Return (X, Y) of the center of cell containing provided text 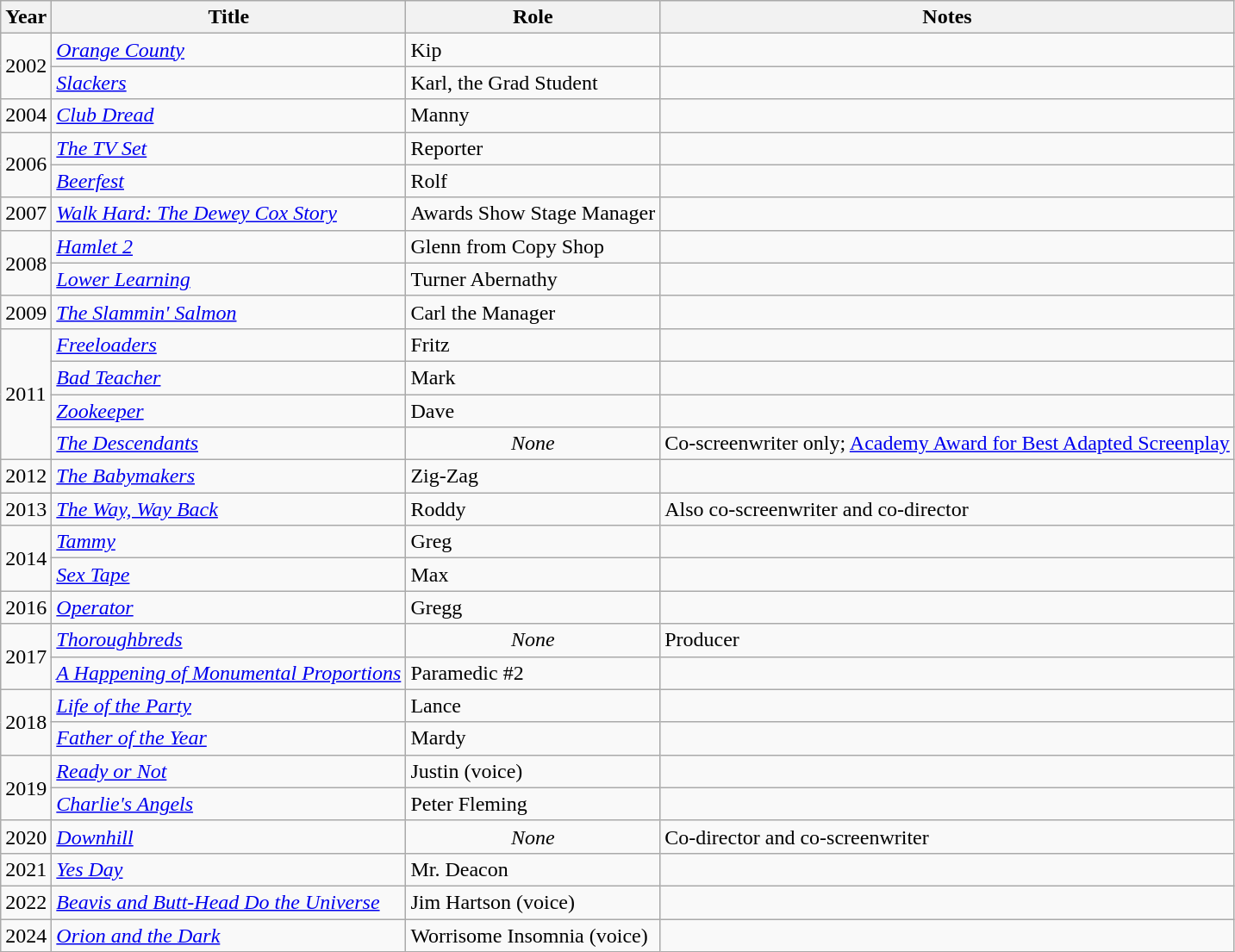
Zookeeper (229, 411)
2004 (26, 115)
2024 (26, 935)
2014 (26, 558)
Title (229, 17)
Sex Tape (229, 575)
Mardy (533, 738)
Mark (533, 377)
Peter Fleming (533, 804)
Reporter (533, 148)
2006 (26, 165)
2007 (26, 214)
Karl, the Grad Student (533, 83)
Lower Learning (229, 279)
Producer (948, 640)
Role (533, 17)
Life of the Party (229, 706)
Beavis and Butt-Head Do the Universe (229, 902)
Bad Teacher (229, 377)
Paramedic #2 (533, 673)
Yes Day (229, 869)
Operator (229, 607)
A Happening of Monumental Proportions (229, 673)
Roddy (533, 509)
Greg (533, 542)
Turner Abernathy (533, 279)
Lance (533, 706)
The TV Set (229, 148)
Walk Hard: The Dewey Cox Story (229, 214)
2009 (26, 312)
Gregg (533, 607)
Co-screenwriter only; Academy Award for Best Adapted Screenplay (948, 444)
Charlie's Angels (229, 804)
2016 (26, 607)
Ready or Not (229, 771)
Worrisome Insomnia (voice) (533, 935)
Mr. Deacon (533, 869)
2018 (26, 722)
The Descendants (229, 444)
2002 (26, 66)
Club Dread (229, 115)
Downhill (229, 837)
Manny (533, 115)
The Babymakers (229, 476)
Max (533, 575)
Also co-screenwriter and co-director (948, 509)
2019 (26, 787)
Carl the Manager (533, 312)
2011 (26, 394)
Thoroughbreds (229, 640)
Jim Hartson (voice) (533, 902)
2013 (26, 509)
Kip (533, 50)
Fritz (533, 345)
The Slammin' Salmon (229, 312)
2012 (26, 476)
Awards Show Stage Manager (533, 214)
Zig-Zag (533, 476)
Orion and the Dark (229, 935)
Justin (voice) (533, 771)
Co-director and co-screenwriter (948, 837)
Rolf (533, 181)
Orange County (229, 50)
Dave (533, 411)
2022 (26, 902)
Beerfest (229, 181)
Slackers (229, 83)
Year (26, 17)
Notes (948, 17)
Hamlet 2 (229, 246)
Tammy (229, 542)
The Way, Way Back (229, 509)
Father of the Year (229, 738)
Glenn from Copy Shop (533, 246)
Freeloaders (229, 345)
2017 (26, 656)
2020 (26, 837)
2021 (26, 869)
2008 (26, 263)
